Return the (X, Y) coordinate for the center point of the cell that contains the specified text.  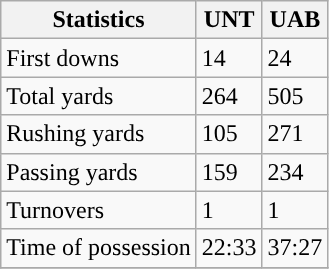
37:27 (295, 248)
Time of possession (99, 248)
UAB (295, 20)
Passing yards (99, 172)
271 (295, 134)
505 (295, 96)
Rushing yards (99, 134)
Total yards (99, 96)
24 (295, 58)
159 (229, 172)
234 (295, 172)
14 (229, 58)
105 (229, 134)
264 (229, 96)
First downs (99, 58)
Statistics (99, 20)
Turnovers (99, 210)
22:33 (229, 248)
UNT (229, 20)
